Search for the cell housing the specified text and yield its [x, y] center coordinate. 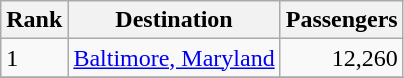
12,260 [342, 58]
Baltimore, Maryland [174, 58]
Destination [174, 20]
1 [34, 58]
Passengers [342, 20]
Rank [34, 20]
